Scan for the cell matching the given text and deliver its (x, y) coordinate at center. 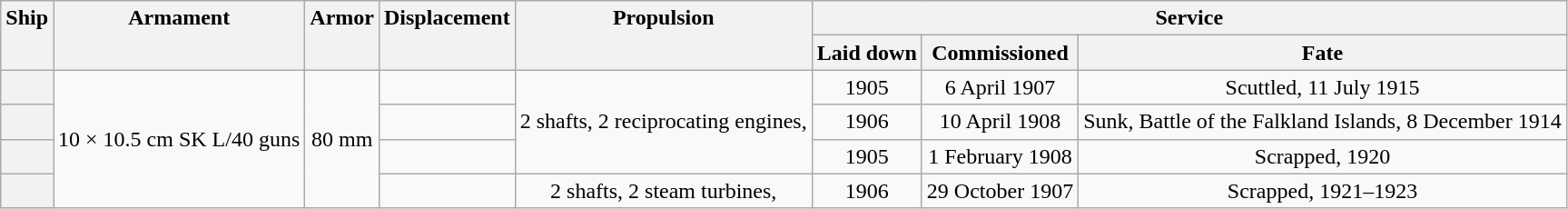
10 × 10.5 cm SK L/40 guns (180, 139)
2 shafts, 2 reciprocating engines, (663, 122)
Ship (27, 35)
10 April 1908 (1000, 122)
Scrapped, 1921–1923 (1323, 191)
Armament (180, 35)
1 February 1908 (1000, 156)
Fate (1323, 53)
2 shafts, 2 steam turbines, (663, 191)
Sunk, Battle of the Falkland Islands, 8 December 1914 (1323, 122)
Armor (342, 35)
Commissioned (1000, 53)
Scuttled, 11 July 1915 (1323, 87)
Propulsion (663, 35)
Laid down (866, 53)
6 April 1907 (1000, 87)
Scrapped, 1920 (1323, 156)
Displacement (447, 35)
29 October 1907 (1000, 191)
Service (1189, 18)
80 mm (342, 139)
